Determine the (x, y) coordinate at the center of the cell enclosing the given text.  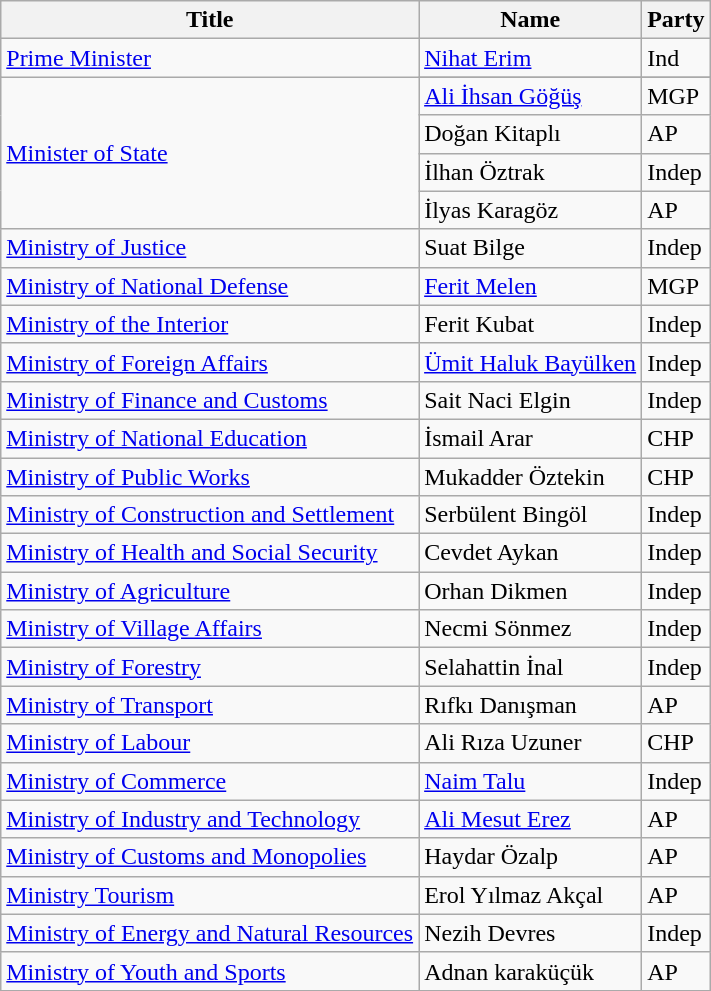
Party (676, 20)
Ministry Tourism (210, 895)
Ministry of Forestry (210, 667)
Cevdet Aykan (530, 553)
Ministry of Village Affairs (210, 629)
Ministry of the Interior (210, 324)
Ali Rıza Uzuner (530, 743)
Prime Minister (210, 58)
Adnan karaküçük (530, 971)
Ministry of Commerce (210, 781)
Ministry of Health and Social Security (210, 553)
Ferit Kubat (530, 324)
Ministry of Industry and Technology (210, 819)
Ministry of Construction and Settlement (210, 515)
Erol Yılmaz Akçal (530, 895)
Rıfkı Danışman (530, 705)
Selahattin İnal (530, 667)
Ferit Melen (530, 286)
Serbülent Bingöl (530, 515)
Sait Naci Elgin (530, 400)
Minister of State (210, 153)
Ali İhsan Göğüş (530, 96)
Ministry of Finance and Customs (210, 400)
İlyas Karagöz (530, 210)
Suat Bilge (530, 248)
Ministry of Agriculture (210, 591)
Orhan Dikmen (530, 591)
Haydar Özalp (530, 857)
Doğan Kitaplı (530, 134)
Nezih Devres (530, 933)
Nihat Erim (530, 58)
Ali Mesut Erez (530, 819)
Necmi Sönmez (530, 629)
Ministry of Labour (210, 743)
Ministry of Customs and Monopolies (210, 857)
İsmail Arar (530, 438)
Ind (676, 58)
Ümit Haluk Bayülken (530, 362)
Naim Talu (530, 781)
Ministry of National Education (210, 438)
Title (210, 20)
Ministry of National Defense (210, 286)
Ministry of Energy and Natural Resources (210, 933)
İlhan Öztrak (530, 172)
Mukadder Öztekin (530, 477)
Ministry of Transport (210, 705)
Ministry of Foreign Affairs (210, 362)
Ministry of Justice (210, 248)
Name (530, 20)
Ministry of Youth and Sports (210, 971)
Ministry of Public Works (210, 477)
